For the text-containing cell, return its midpoint in [x, y] coordinate format. 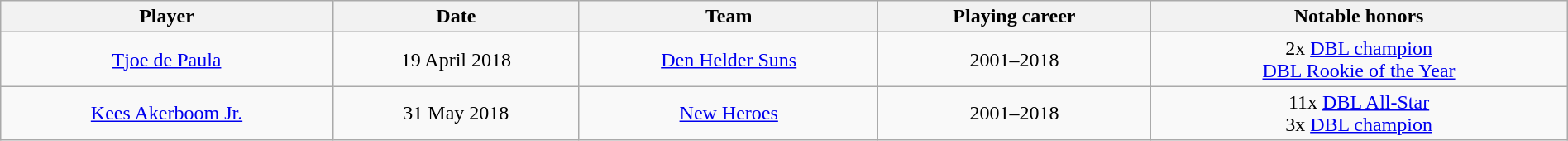
19 April 2018 [456, 60]
Den Helder Suns [729, 60]
Player [167, 17]
New Heroes [729, 113]
Team [729, 17]
Notable honors [1359, 17]
Playing career [1014, 17]
31 May 2018 [456, 113]
2x DBL champion DBL Rookie of the Year [1359, 60]
Kees Akerboom Jr. [167, 113]
11x DBL All-Star3x DBL champion [1359, 113]
Date [456, 17]
Tjoe de Paula [167, 60]
